Provide the (x, y) coordinate of the cell's center where the given text is located.  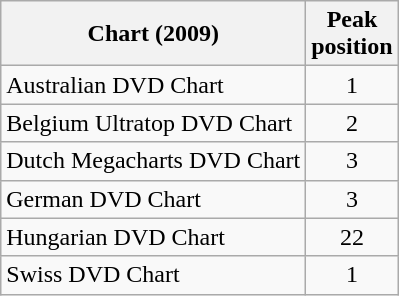
German DVD Chart (154, 199)
2 (352, 123)
Belgium Ultratop DVD Chart (154, 123)
Hungarian DVD Chart (154, 237)
Swiss DVD Chart (154, 275)
Chart (2009) (154, 34)
22 (352, 237)
Australian DVD Chart (154, 85)
Dutch Megacharts DVD Chart (154, 161)
Peakposition (352, 34)
